Pinpoint the cell where the given text exists, returning its (X, Y) midpoint coordinate. 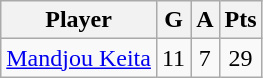
G (173, 20)
Mandjou Keita (79, 58)
Pts (240, 20)
7 (205, 58)
29 (240, 58)
A (205, 20)
11 (173, 58)
Player (79, 20)
